For the text-containing cell, return its midpoint in (x, y) coordinate format. 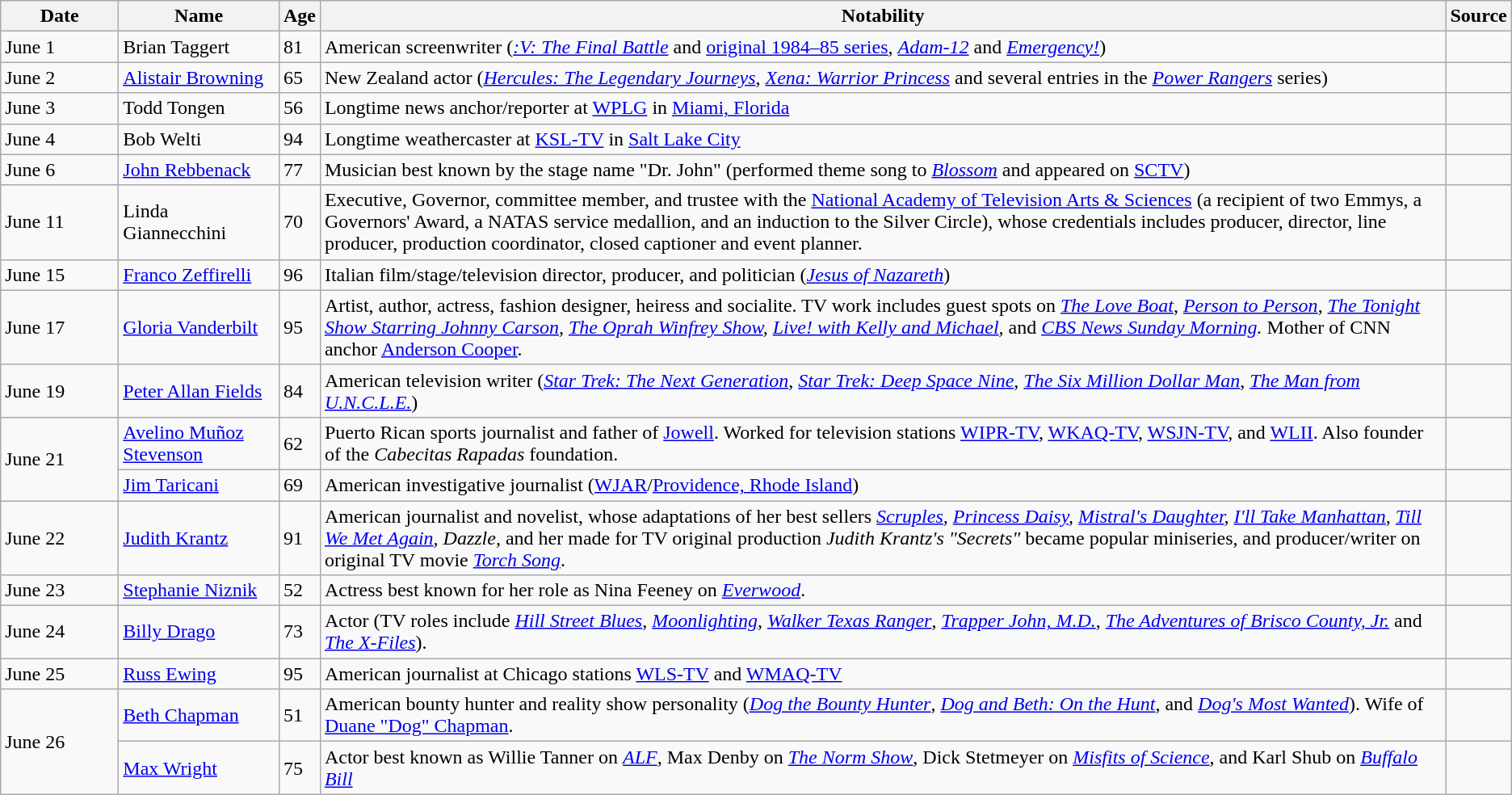
Avelino Muñoz Stevenson (199, 443)
Age (299, 16)
81 (299, 47)
Notability (883, 16)
73 (299, 632)
Billy Drago (199, 632)
New Zealand actor (Hercules: The Legendary Journeys, Xena: Warrior Princess and several entries in the Power Rangers series) (883, 78)
American television writer (Star Trek: The Next Generation, Star Trek: Deep Space Nine, The Six Million Dollar Man, The Man from U.N.C.L.E.) (883, 391)
Date (60, 16)
Source (1478, 16)
June 15 (60, 275)
69 (299, 485)
70 (299, 222)
Jim Taricani (199, 485)
65 (299, 78)
June 19 (60, 391)
June 21 (60, 459)
June 23 (60, 591)
75 (299, 768)
Actress best known for her role as Nina Feeney on Everwood. (883, 591)
Peter Allan Fields (199, 391)
June 4 (60, 139)
June 3 (60, 108)
June 6 (60, 170)
June 22 (60, 538)
Judith Krantz (199, 538)
Todd Tongen (199, 108)
June 1 (60, 47)
51 (299, 716)
Alistair Browning (199, 78)
Italian film/stage/television director, producer, and politician (Jesus of Nazareth) (883, 275)
Russ Ewing (199, 674)
Actor best known as Willie Tanner on ALF, Max Denby on The Norm Show, Dick Stetmeyer on Misfits of Science, and Karl Shub on Buffalo Bill (883, 768)
Longtime weathercaster at KSL-TV in Salt Lake City (883, 139)
94 (299, 139)
American investigative journalist (WJAR/Providence, Rhode Island) (883, 485)
American screenwriter (:V: The Final Battle and original 1984–85 series, Adam-12 and Emergency!) (883, 47)
American journalist at Chicago stations WLS-TV and WMAQ-TV (883, 674)
Brian Taggert (199, 47)
52 (299, 591)
Bob Welti (199, 139)
Stephanie Niznik (199, 591)
56 (299, 108)
June 2 (60, 78)
June 24 (60, 632)
June 17 (60, 327)
June 26 (60, 742)
June 11 (60, 222)
96 (299, 275)
Linda Giannecchini (199, 222)
84 (299, 391)
91 (299, 538)
62 (299, 443)
Name (199, 16)
Musician best known by the stage name "Dr. John" (performed theme song to Blossom and appeared on SCTV) (883, 170)
John Rebbenack (199, 170)
77 (299, 170)
June 25 (60, 674)
Longtime news anchor/reporter at WPLG in Miami, Florida (883, 108)
Max Wright (199, 768)
Beth Chapman (199, 716)
Gloria Vanderbilt (199, 327)
Franco Zeffirelli (199, 275)
